Find where the given text appears and provide that cell's center as [X, Y] coordinate. 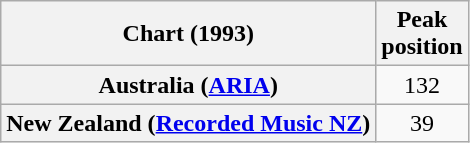
39 [422, 123]
Peakposition [422, 34]
132 [422, 85]
Australia (ARIA) [188, 85]
New Zealand (Recorded Music NZ) [188, 123]
Chart (1993) [188, 34]
